For the text-containing cell, return its midpoint in (x, y) coordinate format. 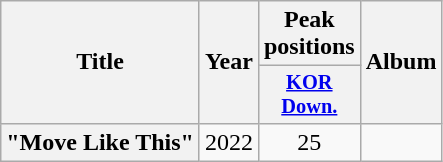
2022 (228, 142)
Album (401, 62)
"Move Like This" (100, 142)
Title (100, 62)
25 (309, 142)
KOR Down. (309, 95)
Year (228, 62)
Peak positions (309, 34)
